Search for the cell housing the specified text and yield its [X, Y] center coordinate. 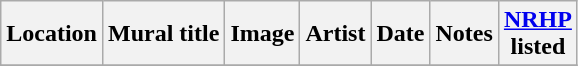
Date [400, 34]
Notes [464, 34]
NRHPlisted [538, 34]
Location [52, 34]
Artist [336, 34]
Mural title [163, 34]
Image [262, 34]
